From the cell containing the given text, extract its center point as (X, Y) coordinate. 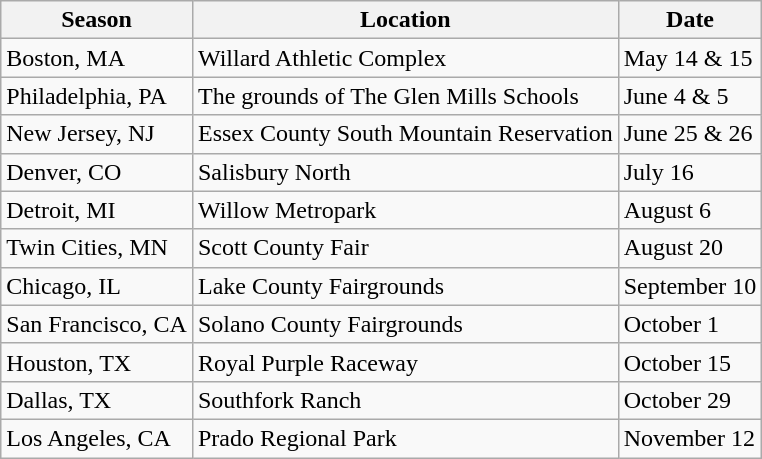
Philadelphia, PA (97, 96)
Los Angeles, CA (97, 438)
August 6 (690, 210)
Willow Metropark (405, 210)
Boston, MA (97, 58)
Scott County Fair (405, 248)
May 14 & 15 (690, 58)
Season (97, 20)
Royal Purple Raceway (405, 362)
August 20 (690, 248)
October 15 (690, 362)
New Jersey, NJ (97, 134)
September 10 (690, 286)
Chicago, IL (97, 286)
November 12 (690, 438)
Twin Cities, MN (97, 248)
June 4 & 5 (690, 96)
Detroit, MI (97, 210)
Date (690, 20)
Denver, CO (97, 172)
Dallas, TX (97, 400)
Houston, TX (97, 362)
Lake County Fairgrounds (405, 286)
Essex County South Mountain Reservation (405, 134)
Location (405, 20)
June 25 & 26 (690, 134)
July 16 (690, 172)
San Francisco, CA (97, 324)
Southfork Ranch (405, 400)
Willard Athletic Complex (405, 58)
Solano County Fairgrounds (405, 324)
Prado Regional Park (405, 438)
October 1 (690, 324)
Salisbury North (405, 172)
The grounds of The Glen Mills Schools (405, 96)
October 29 (690, 400)
